Capture the cell that displays the provided text and extract its (x, y) central coordinate. 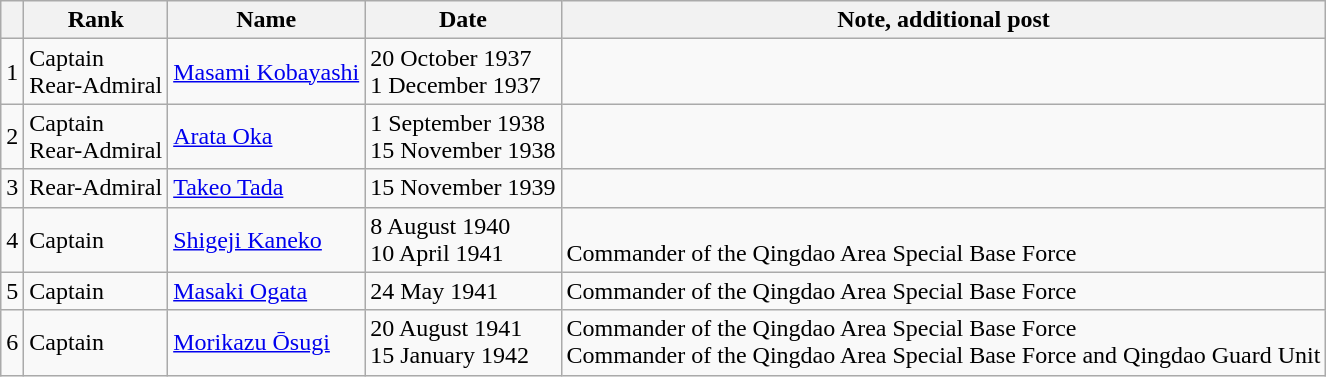
Date (463, 20)
Note, additional post (944, 20)
Arata Oka (266, 136)
Takeo Tada (266, 188)
2 (12, 136)
Rear-Admiral (96, 188)
3 (12, 188)
6 (12, 342)
24 May 1941 (463, 291)
Shigeji Kaneko (266, 240)
Masaki Ogata (266, 291)
8 August 194010 April 1941 (463, 240)
1 September 193815 November 1938 (463, 136)
20 August 194115 January 1942 (463, 342)
Morikazu Ōsugi (266, 342)
Commander of the Qingdao Area Special Base Force Commander of the Qingdao Area Special Base Force and Qingdao Guard Unit (944, 342)
4 (12, 240)
20 October 19371 December 1937 (463, 72)
Name (266, 20)
Rank (96, 20)
15 November 1939 (463, 188)
5 (12, 291)
1 (12, 72)
Masami Kobayashi (266, 72)
